Locate the cell with the specified text and output its [x, y] center coordinate. 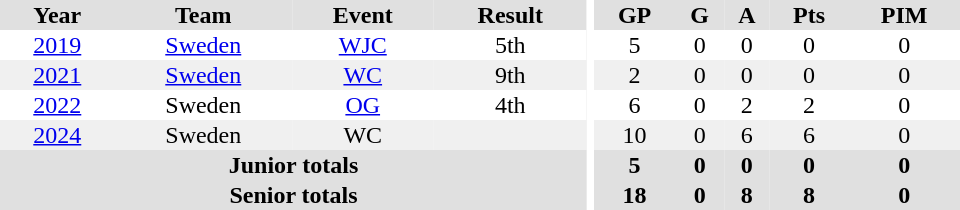
2019 [58, 45]
2021 [58, 75]
10 [635, 135]
PIM [904, 15]
GP [635, 15]
18 [635, 195]
Event [363, 15]
WJC [363, 45]
Team [204, 15]
5th [511, 45]
A [747, 15]
OG [363, 105]
G [700, 15]
Junior totals [294, 165]
Year [58, 15]
Pts [810, 15]
2024 [58, 135]
Senior totals [294, 195]
Result [511, 15]
4th [511, 105]
9th [511, 75]
2022 [58, 105]
